From the cell containing the given text, extract its center point as [X, Y] coordinate. 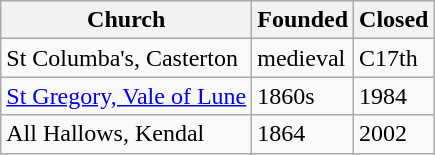
Church [126, 20]
Closed [394, 20]
2002 [394, 134]
St Gregory, Vale of Lune [126, 96]
All Hallows, Kendal [126, 134]
St Columba's, Casterton [126, 58]
medieval [303, 58]
1860s [303, 96]
1864 [303, 134]
1984 [394, 96]
C17th [394, 58]
Founded [303, 20]
